Detect which cell encompasses the target text, then output its [x, y] center coordinate. 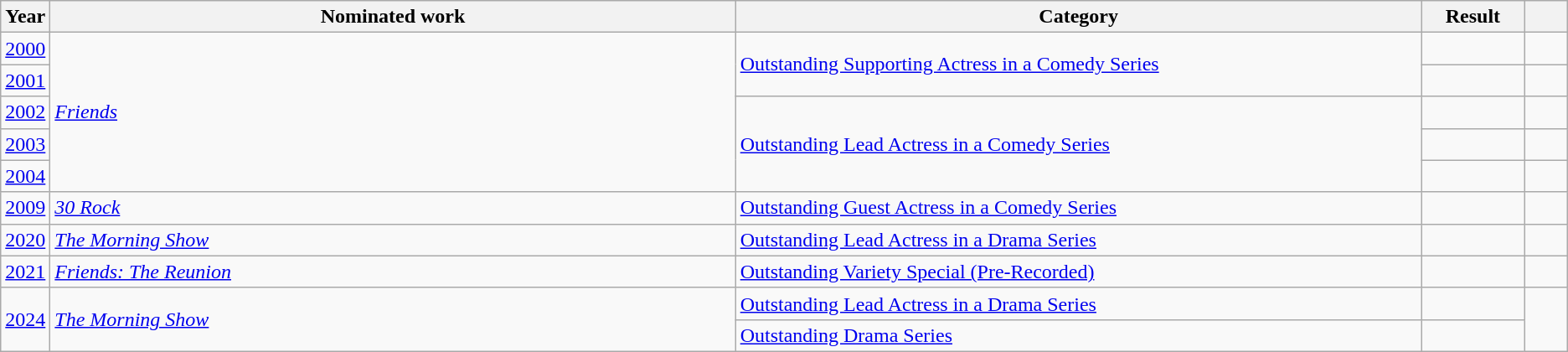
2001 [25, 80]
2009 [25, 208]
30 Rock [393, 208]
Outstanding Supporting Actress in a Comedy Series [1079, 65]
Friends: The Reunion [393, 272]
2003 [25, 144]
Category [1079, 17]
Year [25, 17]
2002 [25, 112]
Nominated work [393, 17]
2004 [25, 176]
2024 [25, 319]
2000 [25, 49]
2021 [25, 272]
Outstanding Variety Special (Pre-Recorded) [1079, 272]
Outstanding Lead Actress in a Comedy Series [1079, 144]
Outstanding Drama Series [1079, 335]
Friends [393, 112]
Result [1473, 17]
Outstanding Guest Actress in a Comedy Series [1079, 208]
2020 [25, 240]
